Return the (X, Y) coordinate for the center point of the cell that contains the specified text.  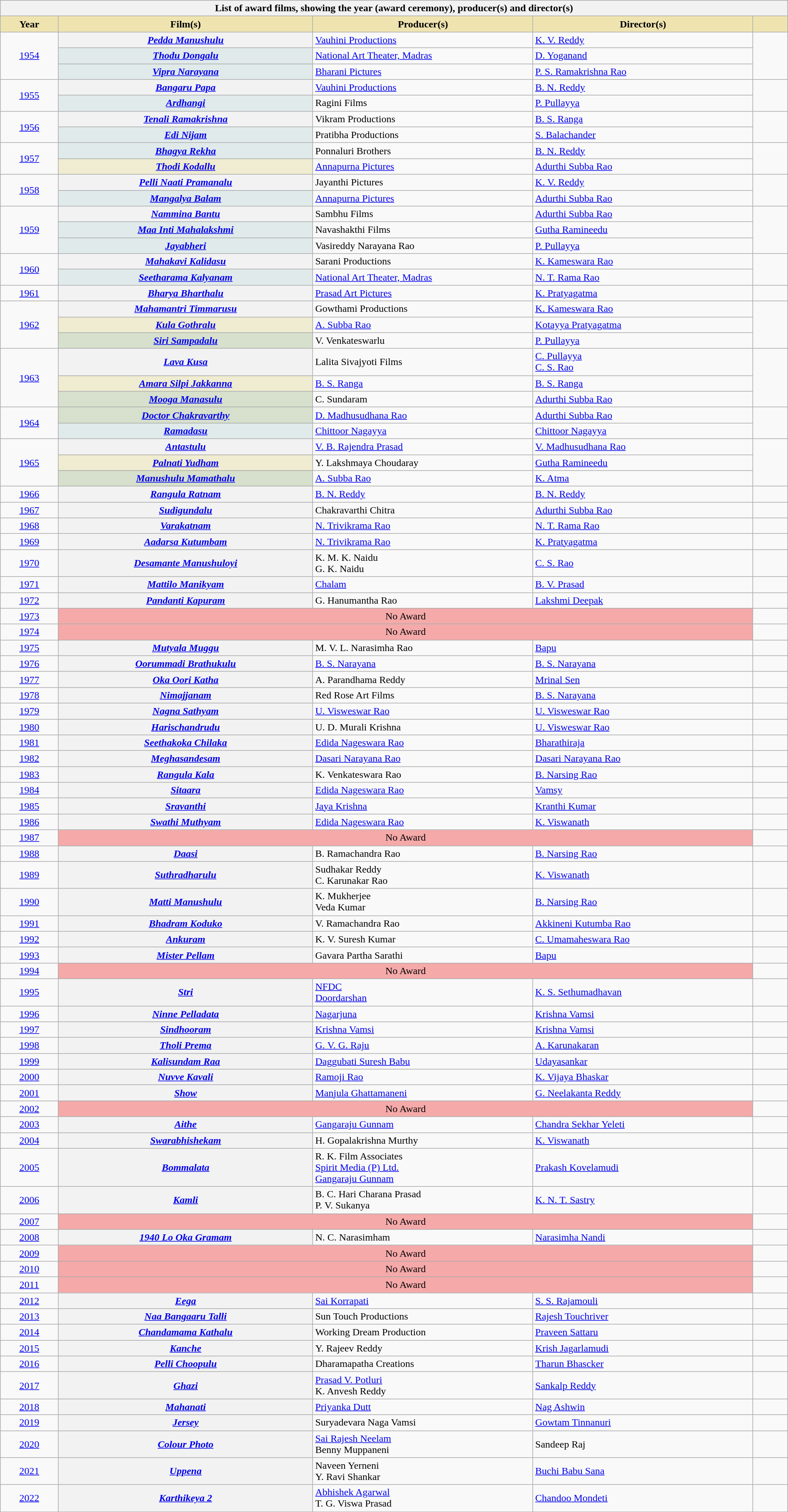
1990 (29, 902)
S. Balachander (643, 135)
Nag Ashwin (643, 1407)
1975 (29, 648)
1964 (29, 423)
Sitaara (185, 790)
NFDCDoordarshan (423, 992)
1993 (29, 955)
A. Parandhama Reddy (423, 679)
Year (29, 24)
Thodu Dongalu (185, 56)
Lakshmi Deepak (643, 600)
Seetharama Kalyanam (185, 277)
Mooga Manasulu (185, 399)
2014 (29, 1332)
Nammina Bantu (185, 214)
1966 (29, 494)
1959 (29, 230)
Lava Kusa (185, 362)
1979 (29, 711)
Bommalata (185, 1167)
Meghasandesam (185, 759)
Praveen Sattaru (643, 1332)
Desamante Manushuloyi (185, 563)
Sindhooram (185, 1030)
Working Dream Production (423, 1332)
1986 (29, 822)
1982 (29, 759)
Ankuram (185, 939)
2003 (29, 1125)
Bharani Pictures (423, 72)
2021 (29, 1471)
H. Gopalakrishna Murthy (423, 1140)
1969 (29, 542)
Pratibha Productions (423, 135)
1967 (29, 510)
Naveen YerneniY. Ravi Shankar (423, 1471)
Pelli Naati Pramanalu (185, 182)
G. Neelakanta Reddy (643, 1093)
B. C. Hari Charana PrasadP. V. Sukanya (423, 1200)
List of award films, showing the year (award ceremony), producer(s) and director(s) (394, 8)
Ramadasu (185, 431)
Suryadevara Naga Vamsi (423, 1423)
Pelli Choopulu (185, 1364)
Vikram Productions (423, 119)
Amara Silpi Jakkanna (185, 383)
Bharya Bharthalu (185, 293)
Seethakoka Chilaka (185, 743)
Karthikeya 2 (185, 1498)
N. C. Narasimham (423, 1237)
Chalam (423, 585)
1994 (29, 971)
D. Yoganand (643, 56)
Swathi Muthyam (185, 822)
1999 (29, 1061)
2002 (29, 1109)
V. Madhusudhana Rao (643, 446)
Kotayya Pratyagatma (643, 325)
Sarani Productions (423, 261)
1981 (29, 743)
Chakravarthi Chitra (423, 510)
2022 (29, 1498)
1957 (29, 158)
G. Hanumantha Rao (423, 600)
Priyanka Dutt (423, 1407)
2012 (29, 1301)
Colour Photo (185, 1444)
Mrinal Sen (643, 679)
Jaya Krishna (423, 806)
Thodi Kodallu (185, 166)
Bharathiraja (643, 743)
2007 (29, 1221)
2010 (29, 1269)
Udayasankar (643, 1061)
2004 (29, 1140)
Gavara Partha Sarathi (423, 955)
Mattilo Manikyam (185, 585)
Bangaru Papa (185, 87)
1976 (29, 664)
Palnati Yudham (185, 463)
Varakatnam (185, 526)
Gangaraju Gunnam (423, 1125)
Gowthami Productions (423, 309)
P. S. Ramakrishna Rao (643, 72)
Sun Touch Productions (423, 1317)
Prasad V. PotluriK. Anvesh Reddy (423, 1385)
Nagna Sathyam (185, 711)
U. D. Murali Krishna (423, 727)
Sudhakar ReddyC. Karunakar Rao (423, 875)
Tholi Prema (185, 1046)
Mahakavi Kalidasu (185, 261)
V. Venkateswarlu (423, 340)
Pedda Manushulu (185, 40)
Aadarsa Kutumbam (185, 542)
Gowtam Tinnanuri (643, 1423)
K. S. Sethumadhavan (643, 992)
Buchi Babu Sana (643, 1471)
Sankalp Reddy (643, 1385)
1978 (29, 695)
Sai Rajesh NeelamBenny Muppaneni (423, 1444)
K. Vijaya Bhaskar (643, 1077)
1992 (29, 939)
Abhishek AgarwalT. G. Viswa Prasad (423, 1498)
Bhadram Koduko (185, 923)
Jayabheri (185, 246)
Manushulu Mamathalu (185, 479)
A. Karunakaran (643, 1046)
2013 (29, 1317)
Sandeep Raj (643, 1444)
Tenali Ramakrishna (185, 119)
1983 (29, 774)
Y. Rajeev Reddy (423, 1348)
Kalisundam Raa (185, 1061)
Ninne Pelladata (185, 1014)
Dharamapatha Creations (423, 1364)
2020 (29, 1444)
C. S. Rao (643, 563)
Prakash Kovelamudi (643, 1167)
Sai Korrapati (423, 1301)
1960 (29, 269)
2008 (29, 1237)
Swarabhishekam (185, 1140)
2018 (29, 1407)
Mangalya Balam (185, 198)
Nimajjanam (185, 695)
Bhagya Rekha (185, 150)
Kanche (185, 1348)
Mister Pellam (185, 955)
Edi Nijam (185, 135)
G. V. G. Raju (423, 1046)
Suthradharulu (185, 875)
2016 (29, 1364)
1961 (29, 293)
Y. Lakshmaya Choudaray (423, 463)
Chandamama Kathalu (185, 1332)
Vasireddy Narayana Rao (423, 246)
2019 (29, 1423)
Chandra Sekhar Yeleti (643, 1125)
Mutyala Muggu (185, 648)
Uppena (185, 1471)
1987 (29, 838)
Antastulu (185, 446)
K. Venkateswara Rao (423, 774)
R. K. Film AssociatesSpirit Media (P) Ltd.Gangaraju Gunnam (423, 1167)
Chandoo Mondeti (643, 1498)
Akkineni Kutumba Rao (643, 923)
Oorummadi Brathukulu (185, 664)
Maa Inti Mahalakshmi (185, 230)
Sudigundalu (185, 510)
Stri (185, 992)
Vipra Narayana (185, 72)
B. V. Prasad (643, 585)
Tharun Bhascker (643, 1364)
Narasimha Nandi (643, 1237)
1995 (29, 992)
C. PullayyaC. S. Rao (643, 362)
1965 (29, 462)
Oka Oori Katha (185, 679)
Eega (185, 1301)
1940 Lo Oka Gramam (185, 1237)
1972 (29, 600)
Producer(s) (423, 24)
C. Sundaram (423, 399)
K. MukherjeeVeda Kumar (423, 902)
S. S. Rajamouli (643, 1301)
1980 (29, 727)
Krish Jagarlamudi (643, 1348)
Director(s) (643, 24)
1963 (29, 377)
Jersey (185, 1423)
Mahanati (185, 1407)
Navashakthi Films (423, 230)
Matti Manushulu (185, 902)
Lalita Sivajyoti Films (423, 362)
Siri Sampadalu (185, 340)
1968 (29, 526)
2015 (29, 1348)
K. Atma (643, 479)
Mahamantri Timmarusu (185, 309)
2017 (29, 1385)
B. Ramachandra Rao (423, 853)
1996 (29, 1014)
2005 (29, 1167)
2006 (29, 1200)
Jayanthi Pictures (423, 182)
Red Rose Art Films (423, 695)
1962 (29, 325)
Show (185, 1093)
Daggubati Suresh Babu (423, 1061)
Ramoji Rao (423, 1077)
2011 (29, 1285)
M. V. L. Narasimha Rao (423, 648)
Prasad Art Pictures (423, 293)
1970 (29, 563)
Ragini Films (423, 103)
Sambhu Films (423, 214)
Ghazi (185, 1385)
Nuvve Kavali (185, 1077)
1958 (29, 190)
1954 (29, 56)
Naa Bangaaru Talli (185, 1317)
C. Umamaheswara Rao (643, 939)
1955 (29, 95)
D. Madhusudhana Rao (423, 415)
1998 (29, 1046)
Kamli (185, 1200)
1997 (29, 1030)
1991 (29, 923)
1977 (29, 679)
1985 (29, 806)
Harischandrudu (185, 727)
Kula Gothralu (185, 325)
Ardhangi (185, 103)
V. Ramachandra Rao (423, 923)
K. M. K. NaiduG. K. Naidu (423, 563)
K. N. T. Sastry (643, 1200)
Rangula Kala (185, 774)
2001 (29, 1093)
Aithe (185, 1125)
1988 (29, 853)
Sravanthi (185, 806)
2009 (29, 1253)
2000 (29, 1077)
Doctor Chakravarthy (185, 415)
Film(s) (185, 24)
1971 (29, 585)
1973 (29, 616)
Pandanti Kapuram (185, 600)
K. V. Suresh Kumar (423, 939)
1974 (29, 632)
Kranthi Kumar (643, 806)
1989 (29, 875)
Ponnaluri Brothers (423, 150)
1956 (29, 127)
Daasi (185, 853)
V. B. Rajendra Prasad (423, 446)
Rajesh Touchriver (643, 1317)
1984 (29, 790)
Vamsy (643, 790)
Nagarjuna (423, 1014)
Rangula Ratnam (185, 494)
Manjula Ghattamaneni (423, 1093)
